Return [x, y] of the center of cell containing provided text 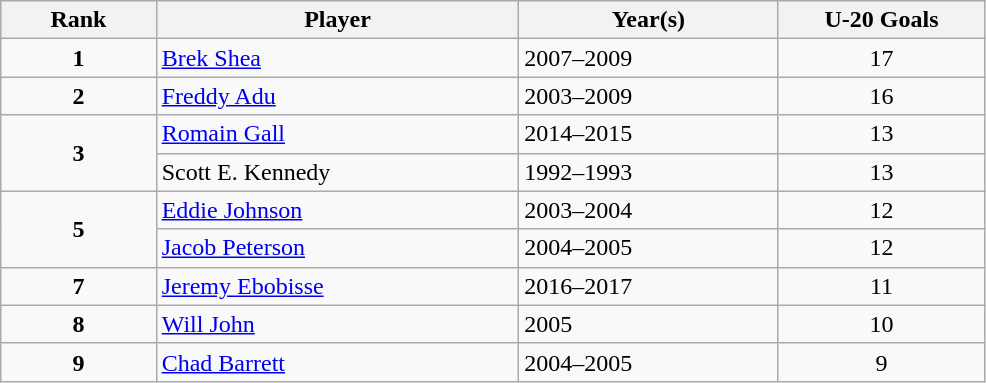
11 [882, 286]
2003–2004 [648, 210]
8 [78, 324]
Player [338, 20]
2003–2009 [648, 96]
Eddie Johnson [338, 210]
Jacob Peterson [338, 248]
U-20 Goals [882, 20]
10 [882, 324]
1992–1993 [648, 172]
2005 [648, 324]
Brek Shea [338, 58]
3 [78, 153]
2007–2009 [648, 58]
2014–2015 [648, 134]
5 [78, 229]
2016–2017 [648, 286]
Chad Barrett [338, 362]
Freddy Adu [338, 96]
16 [882, 96]
17 [882, 58]
Jeremy Ebobisse [338, 286]
Scott E. Kennedy [338, 172]
2 [78, 96]
1 [78, 58]
Rank [78, 20]
Year(s) [648, 20]
Will John [338, 324]
Romain Gall [338, 134]
7 [78, 286]
